Determine the (X, Y) coordinate at the center of the cell enclosing the given text.  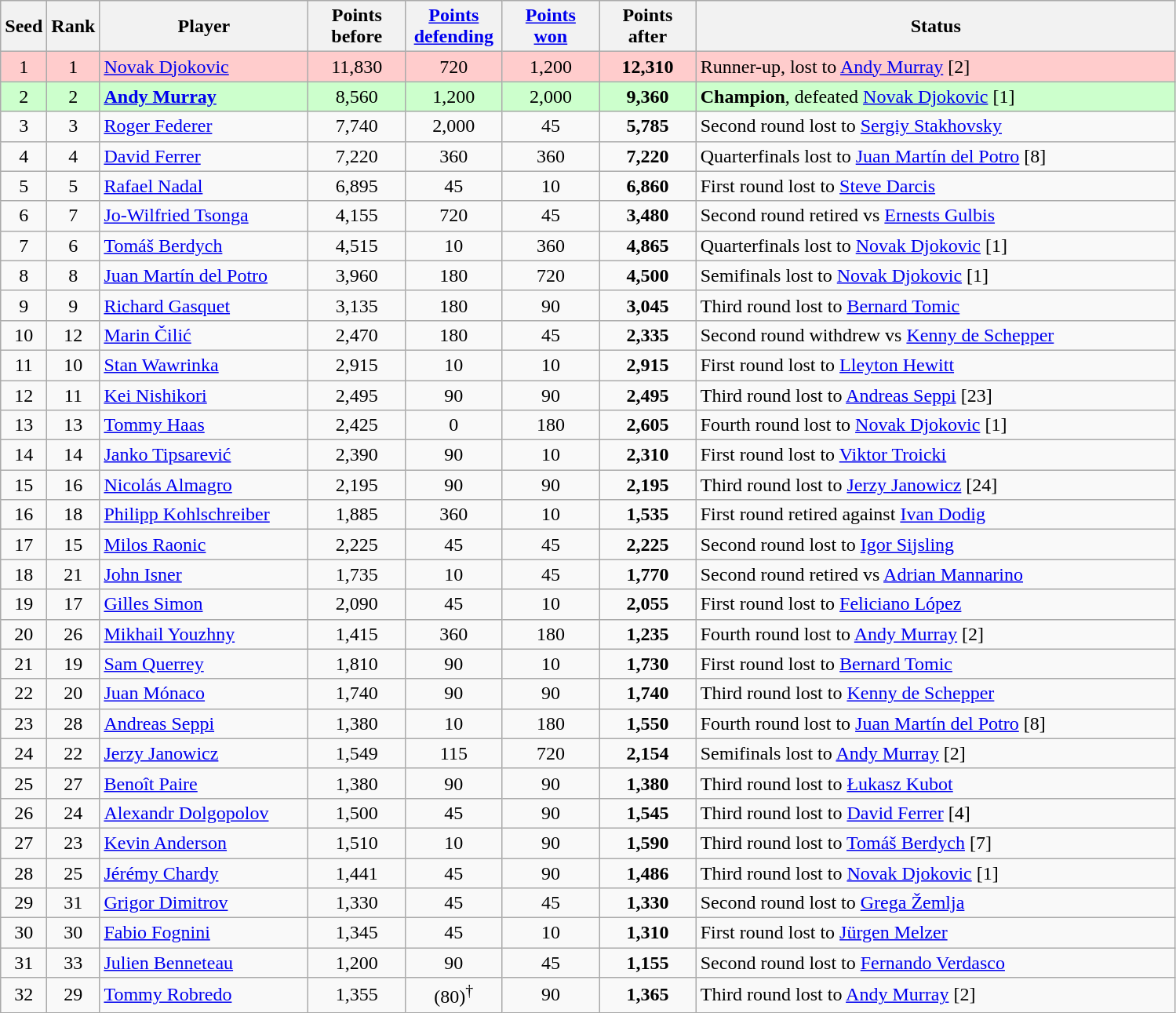
Alexandr Dolgopolov (204, 813)
Third round lost to Łukasz Kubot (935, 783)
4,515 (357, 246)
Nicolás Almagro (204, 485)
First round lost to Viktor Troicki (935, 455)
2,605 (648, 425)
Points defending (454, 27)
2,470 (357, 335)
Third round lost to Andy Murray [2] (935, 995)
Points before (357, 27)
John Isner (204, 574)
1,345 (357, 933)
Juan Martín del Potro (204, 275)
Fabio Fognini (204, 933)
Second round lost to Sergiy Stakhovsky (935, 126)
115 (454, 753)
Second round retired vs Adrian Mannarino (935, 574)
2,154 (648, 753)
11,830 (357, 67)
1,730 (648, 664)
Second round withdrew vs Kenny de Schepper (935, 335)
3,480 (648, 216)
Tommy Haas (204, 425)
Juan Mónaco (204, 694)
Gilles Simon (204, 604)
9,360 (648, 97)
Champion, defeated Novak Djokovic [1] (935, 97)
Novak Djokovic (204, 67)
1,441 (357, 873)
Player (204, 27)
Mikhail Youzhny (204, 634)
Second round retired vs Ernests Gulbis (935, 216)
Runner-up, lost to Andy Murray [2] (935, 67)
4,155 (357, 216)
Sam Querrey (204, 664)
Second round lost to Grega Žemlja (935, 903)
1,235 (648, 634)
Semifinals lost to Andy Murray [2] (935, 753)
(80)† (454, 995)
3,045 (648, 305)
Points after (648, 27)
1,735 (357, 574)
3,960 (357, 275)
David Ferrer (204, 156)
1,535 (648, 515)
2,390 (357, 455)
32 (24, 995)
12,310 (648, 67)
6,895 (357, 186)
4,500 (648, 275)
Fourth round lost to Novak Djokovic [1] (935, 425)
1,590 (648, 843)
Grigor Dimitrov (204, 903)
6,860 (648, 186)
Rafael Nadal (204, 186)
Kevin Anderson (204, 843)
Jerzy Janowicz (204, 753)
Janko Tipsarević (204, 455)
Andy Murray (204, 97)
Third round lost to David Ferrer [4] (935, 813)
1,415 (357, 634)
Third round lost to Kenny de Schepper (935, 694)
Semifinals lost to Novak Djokovic [1] (935, 275)
2,425 (357, 425)
1,486 (648, 873)
1,885 (357, 515)
Third round lost to Bernard Tomic (935, 305)
Roger Federer (204, 126)
Third round lost to Andreas Seppi [23] (935, 395)
2,090 (357, 604)
Jérémy Chardy (204, 873)
First round retired against Ivan Dodig (935, 515)
4,865 (648, 246)
Philipp Kohlschreiber (204, 515)
Status (935, 27)
3,135 (357, 305)
Richard Gasquet (204, 305)
First round lost to Feliciano López (935, 604)
8,560 (357, 97)
Quarterfinals lost to Novak Djokovic [1] (935, 246)
Fourth round lost to Juan Martín del Potro [8] (935, 723)
1,510 (357, 843)
Tommy Robredo (204, 995)
Stan Wawrinka (204, 365)
Third round lost to Tomáš Berdych [7] (935, 843)
5,785 (648, 126)
Marin Čilić (204, 335)
33 (74, 963)
Second round lost to Fernando Verdasco (935, 963)
Rank (74, 27)
Julien Benneteau (204, 963)
1,550 (648, 723)
Benoît Paire (204, 783)
7,740 (357, 126)
1,365 (648, 995)
Jo-Wilfried Tsonga (204, 216)
1,500 (357, 813)
1,810 (357, 664)
1,155 (648, 963)
Seed (24, 27)
Third round lost to Jerzy Janowicz [24] (935, 485)
Second round lost to Igor Sijsling (935, 545)
Milos Raonic (204, 545)
Kei Nishikori (204, 395)
Tomáš Berdych (204, 246)
First round lost to Bernard Tomic (935, 664)
Quarterfinals lost to Juan Martín del Potro [8] (935, 156)
2,335 (648, 335)
Fourth round lost to Andy Murray [2] (935, 634)
1,549 (357, 753)
1,545 (648, 813)
Andreas Seppi (204, 723)
First round lost to Jürgen Melzer (935, 933)
2,055 (648, 604)
1,310 (648, 933)
2,310 (648, 455)
1,355 (357, 995)
First round lost to Steve Darcis (935, 186)
First round lost to Lleyton Hewitt (935, 365)
Third round lost to Novak Djokovic [1] (935, 873)
Points won (551, 27)
1,770 (648, 574)
0 (454, 425)
